Return the (x, y) coordinate for the center point of the cell that contains the specified text.  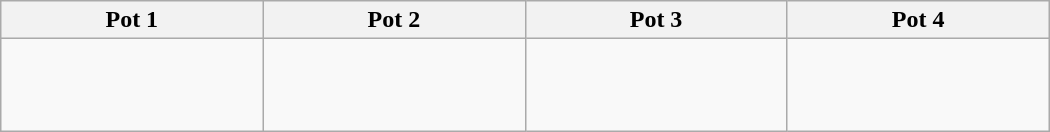
Pot 1 (132, 20)
Pot 2 (394, 20)
Pot 4 (918, 20)
Pot 3 (656, 20)
